Pinpoint the cell where the given text exists, returning its (X, Y) midpoint coordinate. 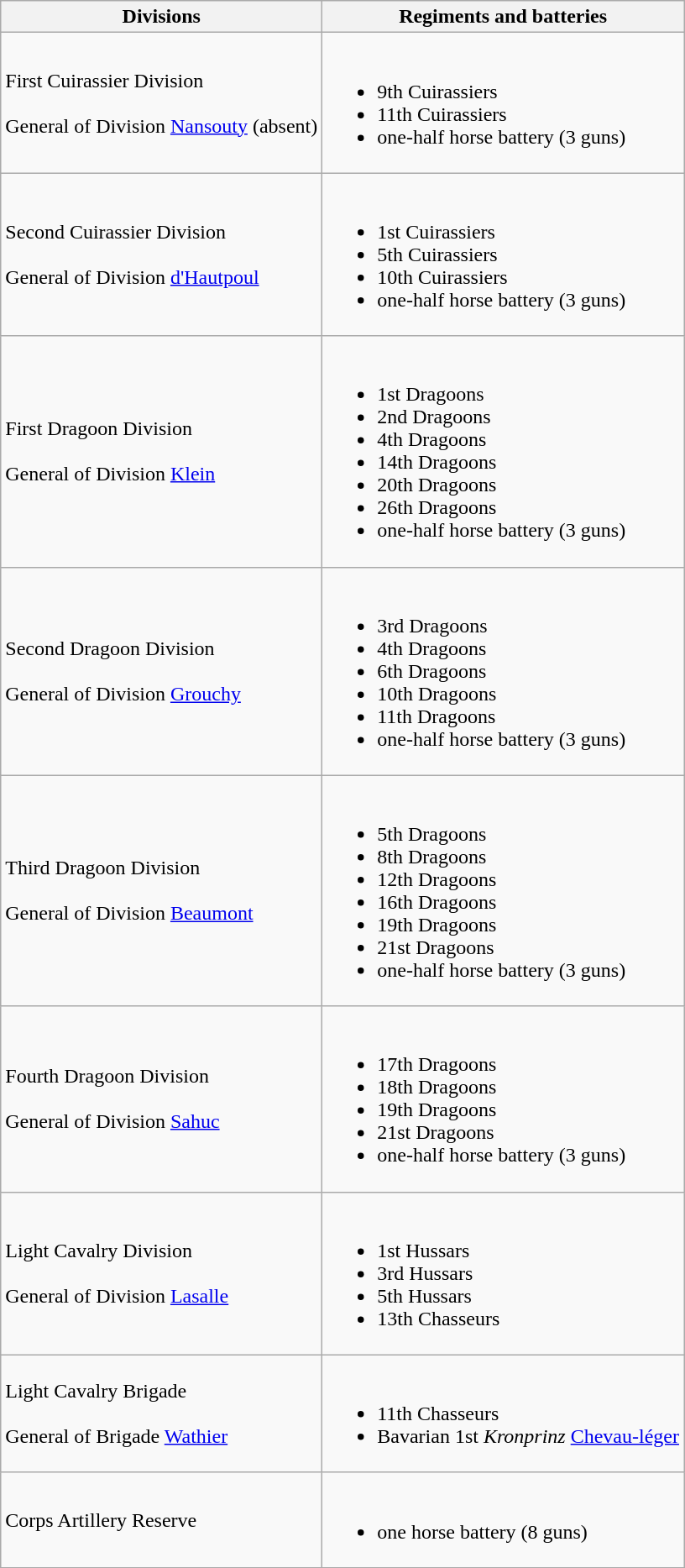
1st Hussars3rd Hussars5th Hussars13th Chasseurs (504, 1273)
Fourth Dragoon Division General of Division Sahuc (161, 1099)
5th Dragoons8th Dragoons12th Dragoons16th Dragoons19th Dragoons21st Dragoonsone-half horse battery (3 guns) (504, 890)
Corps Artillery Reserve (161, 1520)
Divisions (161, 17)
1st Dragoons2nd Dragoons4th Dragoons14th Dragoons20th Dragoons26th Dragoonsone-half horse battery (3 guns) (504, 452)
Light Cavalry Brigade General of Brigade Wathier (161, 1413)
3rd Dragoons4th Dragoons6th Dragoons10th Dragoons11th Dragoonsone-half horse battery (3 guns) (504, 671)
Second Cuirassier Division General of Division d'Hautpoul (161, 254)
17th Dragoons18th Dragoons19th Dragoons21st Dragoonsone-half horse battery (3 guns) (504, 1099)
one horse battery (8 guns) (504, 1520)
Light Cavalry Division General of Division Lasalle (161, 1273)
First Dragoon Division General of Division Klein (161, 452)
First Cuirassier Division General of Division Nansouty (absent) (161, 102)
Third Dragoon Division General of Division Beaumont (161, 890)
Second Dragoon Division General of Division Grouchy (161, 671)
1st Cuirassiers5th Cuirassiers10th Cuirassiersone-half horse battery (3 guns) (504, 254)
9th Cuirassiers11th Cuirassiersone-half horse battery (3 guns) (504, 102)
Regiments and batteries (504, 17)
11th ChasseursBavarian 1st Kronprinz Chevau-léger (504, 1413)
